Capture the cell that displays the provided text and extract its (X, Y) central coordinate. 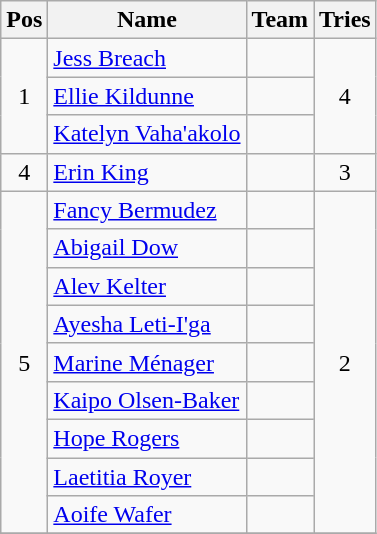
Erin King (147, 172)
Team (280, 20)
5 (24, 362)
Ellie Kildunne (147, 96)
Alev Kelter (147, 286)
Hope Rogers (147, 438)
Kaipo Olsen-Baker (147, 400)
Name (147, 20)
Marine Ménager (147, 362)
Katelyn Vaha'akolo (147, 134)
Ayesha Leti-I'ga (147, 324)
1 (24, 96)
2 (346, 362)
Laetitia Royer (147, 477)
Pos (24, 20)
Fancy Bermudez (147, 210)
Jess Breach (147, 58)
Abigail Dow (147, 248)
Tries (346, 20)
Aoife Wafer (147, 515)
3 (346, 172)
